Scan for the cell matching the given text and deliver its [X, Y] coordinate at center. 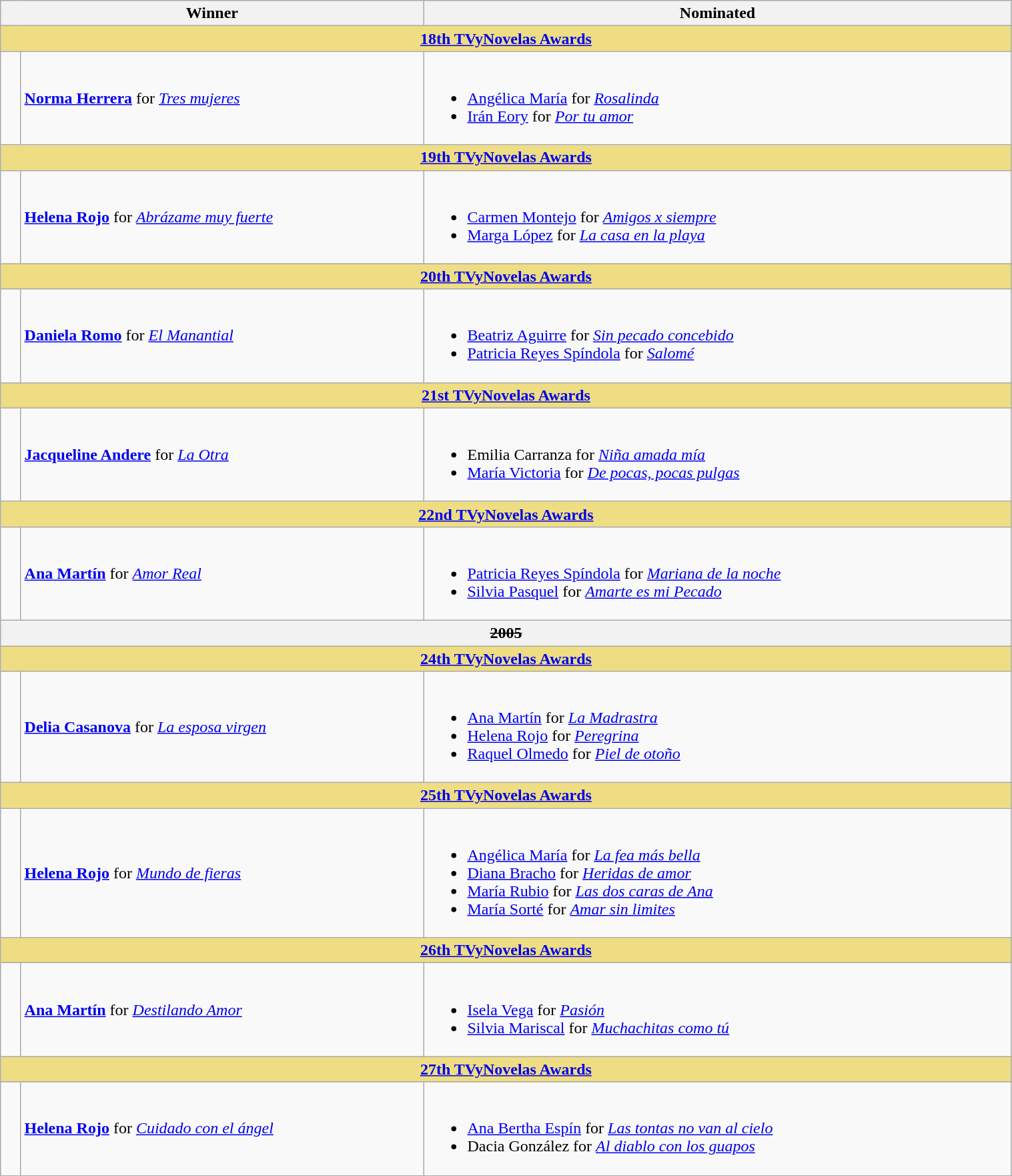
Carmen Montejo for Amigos x siempreMarga López for La casa en la playa [718, 217]
Helena Rojo for Cuidado con el ángel [222, 1129]
18th TVyNovelas Awards [506, 39]
Beatriz Aguirre for Sin pecado concebidoPatricia Reyes Spíndola for Salomé [718, 336]
Helena Rojo for Abrázame muy fuerte [222, 217]
Helena Rojo for Mundo de fieras [222, 873]
Isela Vega for PasiónSilvia Mariscal for Muchachitas como tú [718, 1010]
26th TVyNovelas Awards [506, 950]
Ana Martín for Amor Real [222, 573]
Nominated [718, 13]
Delia Casanova for La esposa virgen [222, 727]
Ana Martín for Destilando Amor [222, 1010]
Ana Bertha Espín for Las tontas no van al cieloDacia González for Al diablo con los guapos [718, 1129]
22nd TVyNovelas Awards [506, 514]
25th TVyNovelas Awards [506, 796]
27th TVyNovelas Awards [506, 1069]
2005 [506, 633]
Emilia Carranza for Niña amada míaMaría Victoria for De pocas, pocas pulgas [718, 455]
Winner [212, 13]
19th TVyNovelas Awards [506, 158]
Angélica María for RosalindaIrán Eory for Por tu amor [718, 98]
Jacqueline Andere for La Otra [222, 455]
Angélica María for La fea más bellaDiana Bracho for Heridas de amorMaría Rubio for Las dos caras de AnaMaría Sorté for Amar sin limites [718, 873]
21st TVyNovelas Awards [506, 395]
Daniela Romo for El Manantial [222, 336]
Ana Martín for La MadrastraHelena Rojo for PeregrinaRaquel Olmedo for Piel de otoño [718, 727]
24th TVyNovelas Awards [506, 659]
20th TVyNovelas Awards [506, 276]
Norma Herrera for Tres mujeres [222, 98]
Patricia Reyes Spíndola for Mariana de la nocheSilvia Pasquel for Amarte es mi Pecado [718, 573]
